Output the (x, y) coordinate of the center of the cell containing the given text.  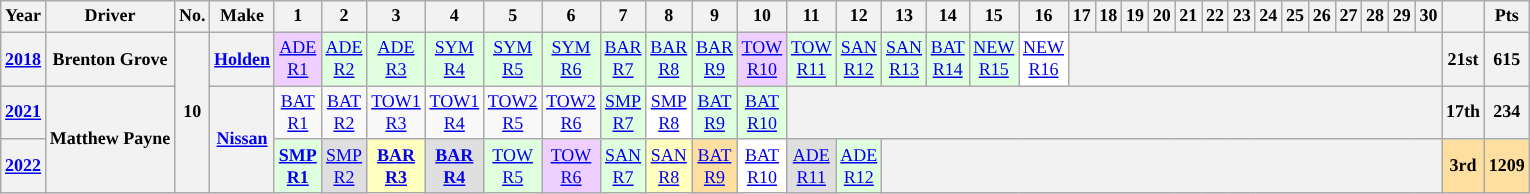
2018 (24, 59)
Year (24, 16)
30 (1428, 16)
TOW2R5 (512, 113)
SMPR7 (623, 113)
615 (1506, 59)
21 (1188, 16)
29 (1402, 16)
ADER3 (396, 59)
14 (948, 16)
BATR2 (344, 113)
BARR8 (669, 59)
SMPR2 (344, 166)
ADER1 (298, 59)
TOWR5 (512, 166)
SMPR1 (298, 166)
21st (1464, 59)
TOWR6 (571, 166)
6 (571, 16)
2 (344, 16)
16 (1044, 16)
BATR1 (298, 113)
27 (1348, 16)
BARR3 (396, 166)
19 (1136, 16)
TOW2R6 (571, 113)
Pts (1506, 16)
BARR9 (715, 59)
SYMR5 (512, 59)
9 (715, 16)
12 (859, 16)
13 (904, 16)
8 (669, 16)
23 (1242, 16)
SMPR8 (669, 113)
SANR7 (623, 166)
3rd (1464, 166)
18 (1108, 16)
NEWR15 (994, 59)
3 (396, 16)
Holden (242, 59)
SANR12 (859, 59)
SANR8 (669, 166)
4 (454, 16)
17 (1082, 16)
TOWR10 (762, 59)
1 (298, 16)
TOW1R3 (396, 113)
ADER12 (859, 166)
234 (1506, 113)
Matthew Payne (110, 140)
1209 (1506, 166)
22 (1216, 16)
7 (623, 16)
24 (1268, 16)
11 (812, 16)
Driver (110, 16)
26 (1322, 16)
15 (994, 16)
28 (1376, 16)
Brenton Grove (110, 59)
SYMR4 (454, 59)
TOW1R4 (454, 113)
25 (1296, 16)
Make (242, 16)
5 (512, 16)
2022 (24, 166)
20 (1162, 16)
SYMR6 (571, 59)
Nissan (242, 140)
NEWR16 (1044, 59)
ADER2 (344, 59)
2021 (24, 113)
No. (192, 16)
BATR14 (948, 59)
17th (1464, 113)
ADER11 (812, 166)
BARR7 (623, 59)
TOWR11 (812, 59)
SANR13 (904, 59)
BARR4 (454, 166)
